Capture the cell that displays the provided text and extract its (X, Y) central coordinate. 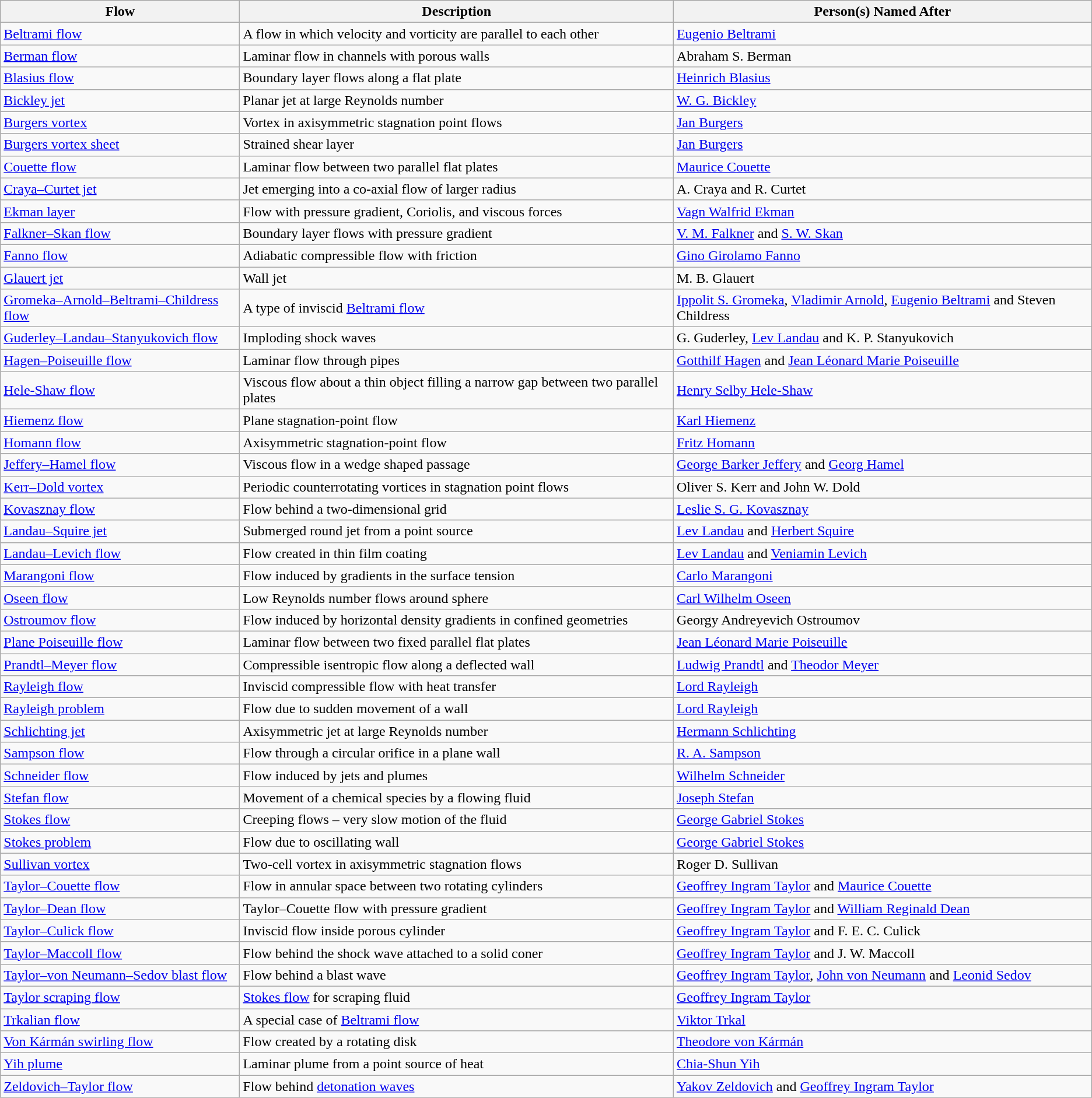
Flow through a circular orifice in a plane wall (456, 753)
Gotthilf Hagen and Jean Léonard Marie Poiseuille (882, 360)
Landau–Levich flow (120, 553)
Burgers vortex (120, 122)
Axisymmetric jet at large Reynolds number (456, 731)
Taylor–Couette flow with pressure gradient (456, 908)
Zeldovich–Taylor flow (120, 1086)
Prandtl–Meyer flow (120, 664)
Jean Léonard Marie Poiseuille (882, 642)
Flow induced by gradients in the surface tension (456, 576)
Joseph Stefan (882, 798)
Flow induced by horizontal density gradients in confined geometries (456, 620)
Adiabatic compressible flow with friction (456, 255)
Craya–Curtet jet (120, 189)
Flow behind the shock wave attached to a solid coner (456, 953)
Laminar flow through pipes (456, 360)
Description (456, 12)
V. M. Falkner and S. W. Skan (882, 233)
Laminar flow between two parallel flat plates (456, 167)
Couette flow (120, 167)
Flow with pressure gradient, Coriolis, and viscous forces (456, 211)
Flow created in thin film coating (456, 553)
M. B. Glauert (882, 278)
Von Kármán swirling flow (120, 1042)
A. Craya and R. Curtet (882, 189)
Vortex in axisymmetric stagnation point flows (456, 122)
Gromeka–Arnold–Beltrami–Childress flow (120, 308)
Karl Hiemenz (882, 420)
Georgy Andreyevich Ostroumov (882, 620)
Bickley jet (120, 100)
Kovasznay flow (120, 509)
Jeffery–Hamel flow (120, 465)
Laminar plume from a point source of heat (456, 1064)
Geoffrey Ingram Taylor (882, 997)
Taylor–Maccoll flow (120, 953)
Geoffrey Ingram Taylor and F. E. C. Culick (882, 931)
Sampson flow (120, 753)
Plane stagnation-point flow (456, 420)
Carl Wilhelm Oseen (882, 598)
Flow created by a rotating disk (456, 1042)
Geoffrey Ingram Taylor and William Reginald Dean (882, 908)
Stefan flow (120, 798)
Flow behind detonation waves (456, 1086)
Stokes problem (120, 842)
Jet emerging into a co-axial flow of larger radius (456, 189)
Inviscid compressible flow with heat transfer (456, 687)
Viktor Trkal (882, 1020)
Boundary layer flows along a flat plate (456, 78)
A flow in which velocity and vorticity are parallel to each other (456, 34)
Viscous flow about a thin object filling a narrow gap between two parallel plates (456, 391)
Taylor–von Neumann–Sedov blast flow (120, 975)
Kerr–Dold vortex (120, 487)
Maurice Couette (882, 167)
Vagn Walfrid Ekman (882, 211)
Flow behind a two-dimensional grid (456, 509)
Berman flow (120, 56)
Wilhelm Schneider (882, 776)
Beltrami flow (120, 34)
Ippolit S. Gromeka, Vladimir Arnold, Eugenio Beltrami and Steven Childress (882, 308)
Taylor scraping flow (120, 997)
Periodic counterrotating vortices in stagnation point flows (456, 487)
Lev Landau and Herbert Squire (882, 531)
Guderley–Landau–Stanyukovich flow (120, 338)
Blasius flow (120, 78)
Taylor–Dean flow (120, 908)
Eugenio Beltrami (882, 34)
Plane Poiseuille flow (120, 642)
G. Guderley, Lev Landau and K. P. Stanyukovich (882, 338)
Ludwig Prandtl and Theodor Meyer (882, 664)
Heinrich Blasius (882, 78)
George Barker Jeffery and Georg Hamel (882, 465)
Leslie S. G. Kovasznay (882, 509)
Burgers vortex sheet (120, 145)
Lev Landau and Veniamin Levich (882, 553)
Wall jet (456, 278)
Ekman layer (120, 211)
Strained shear layer (456, 145)
Hagen–Poiseuille flow (120, 360)
Oseen flow (120, 598)
Viscous flow in a wedge shaped passage (456, 465)
Roger D. Sullivan (882, 864)
Hele-Shaw flow (120, 391)
Compressible isentropic flow along a deflected wall (456, 664)
Flow (120, 12)
Rayleigh problem (120, 709)
Flow due to oscillating wall (456, 842)
Imploding shock waves (456, 338)
Oliver S. Kerr and John W. Dold (882, 487)
Marangoni flow (120, 576)
Geoffrey Ingram Taylor and Maurice Couette (882, 886)
Glauert jet (120, 278)
Abraham S. Berman (882, 56)
Low Reynolds number flows around sphere (456, 598)
A type of inviscid Beltrami flow (456, 308)
Boundary layer flows with pressure gradient (456, 233)
Yih plume (120, 1064)
W. G. Bickley (882, 100)
Creeping flows – very slow motion of the fluid (456, 820)
Taylor–Culick flow (120, 931)
A special case of Beltrami flow (456, 1020)
Schlichting jet (120, 731)
Movement of a chemical species by a flowing fluid (456, 798)
Flow behind a blast wave (456, 975)
Stokes flow for scraping fluid (456, 997)
Two-cell vortex in axisymmetric stagnation flows (456, 864)
Landau–Squire jet (120, 531)
Carlo Marangoni (882, 576)
Hermann Schlichting (882, 731)
Flow due to sudden movement of a wall (456, 709)
Henry Selby Hele-Shaw (882, 391)
Geoffrey Ingram Taylor, John von Neumann and Leonid Sedov (882, 975)
Submerged round jet from a point source (456, 531)
Yakov Zeldovich and Geoffrey Ingram Taylor (882, 1086)
Trkalian flow (120, 1020)
Fanno flow (120, 255)
Planar jet at large Reynolds number (456, 100)
Geoffrey Ingram Taylor and J. W. Maccoll (882, 953)
Inviscid flow inside porous cylinder (456, 931)
Theodore von Kármán (882, 1042)
Homann flow (120, 443)
R. A. Sampson (882, 753)
Falkner–Skan flow (120, 233)
Sullivan vortex (120, 864)
Laminar flow in channels with porous walls (456, 56)
Chia-Shun Yih (882, 1064)
Gino Girolamo Fanno (882, 255)
Person(s) Named After (882, 12)
Laminar flow between two fixed parallel flat plates (456, 642)
Hiemenz flow (120, 420)
Fritz Homann (882, 443)
Schneider flow (120, 776)
Taylor–Couette flow (120, 886)
Stokes flow (120, 820)
Flow induced by jets and plumes (456, 776)
Flow in annular space between two rotating cylinders (456, 886)
Axisymmetric stagnation-point flow (456, 443)
Ostroumov flow (120, 620)
Rayleigh flow (120, 687)
